Output the [X, Y] coordinate of the center of the cell containing the given text.  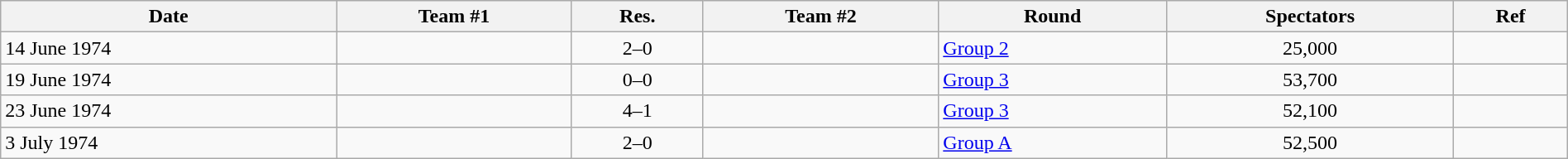
Spectators [1310, 17]
53,700 [1310, 79]
25,000 [1310, 48]
0–0 [637, 79]
3 July 1974 [169, 142]
4–1 [637, 111]
52,100 [1310, 111]
Group 2 [1053, 48]
52,500 [1310, 142]
Res. [637, 17]
19 June 1974 [169, 79]
Team #1 [455, 17]
Ref [1510, 17]
Team #2 [820, 17]
Round [1053, 17]
Date [169, 17]
14 June 1974 [169, 48]
Group A [1053, 142]
23 June 1974 [169, 111]
